Search for the cell housing the specified text and yield its [X, Y] center coordinate. 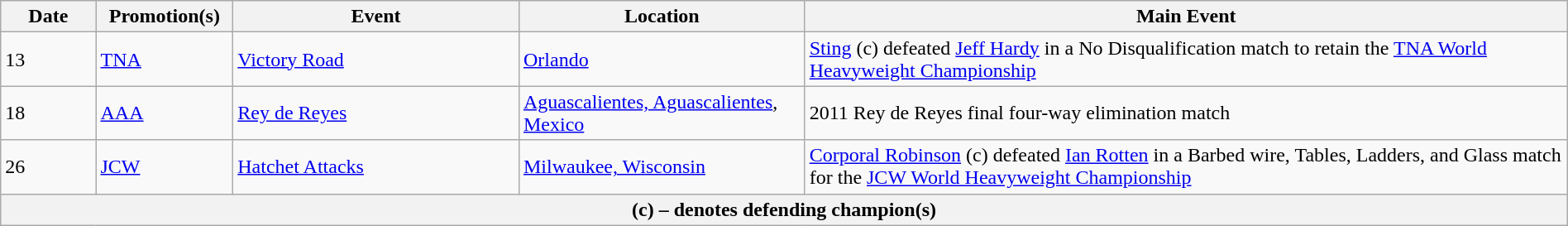
Hatchet Attacks [376, 167]
Location [662, 17]
Aguascalientes, Aguascalientes, Mexico [662, 113]
AAA [165, 113]
Main Event [1186, 17]
Sting (c) defeated Jeff Hardy in a No Disqualification match to retain the TNA World Heavyweight Championship [1186, 60]
18 [48, 113]
Event [376, 17]
13 [48, 60]
Milwaukee, Wisconsin [662, 167]
2011 Rey de Reyes final four-way elimination match [1186, 113]
Rey de Reyes [376, 113]
Promotion(s) [165, 17]
26 [48, 167]
TNA [165, 60]
Corporal Robinson (c) defeated Ian Rotten in a Barbed wire, Tables, Ladders, and Glass match for the JCW World Heavyweight Championship [1186, 167]
Victory Road [376, 60]
(c) – denotes defending champion(s) [784, 209]
Orlando [662, 60]
Date [48, 17]
JCW [165, 167]
